Return the (X, Y) coordinate for the center point of the cell that contains the specified text.  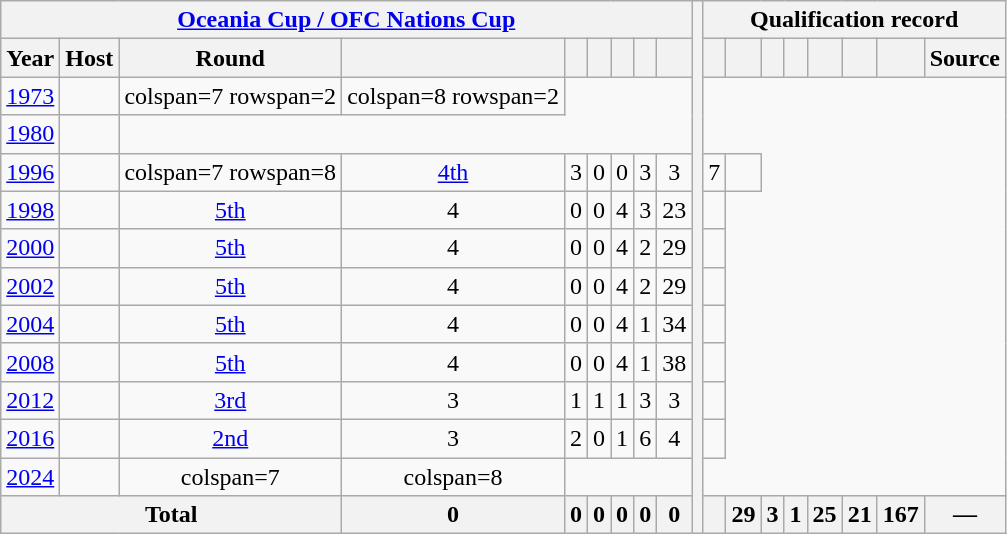
3rd (230, 400)
167 (900, 515)
2016 (30, 438)
colspan=7 (230, 477)
2nd (230, 438)
1996 (30, 172)
Host (90, 58)
25 (824, 515)
Source (964, 58)
2012 (30, 400)
Total (172, 515)
Year (30, 58)
1973 (30, 96)
1980 (30, 134)
7 (714, 172)
colspan=7 rowspan=2 (230, 96)
colspan=7 rowspan=8 (230, 172)
1998 (30, 210)
Round (230, 58)
2004 (30, 324)
colspan=8 rowspan=2 (454, 96)
colspan=8 (454, 477)
— (964, 515)
34 (674, 324)
2002 (30, 286)
4th (454, 172)
23 (674, 210)
2008 (30, 362)
2024 (30, 477)
21 (860, 515)
2000 (30, 248)
Oceania Cup / OFC Nations Cup (346, 20)
6 (646, 438)
Qualification record (854, 20)
38 (674, 362)
